Detect which cell encompasses the target text, then output its [X, Y] center coordinate. 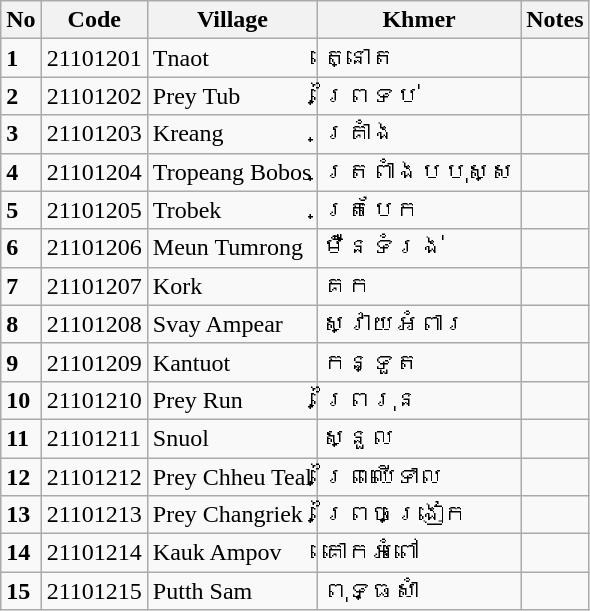
21101203 [94, 134]
15 [21, 591]
21101213 [94, 515]
គក [420, 286]
ត្នោត [420, 58]
ព្រៃរុន [420, 400]
21101202 [94, 96]
គោកអំពៅ [420, 553]
13 [21, 515]
ត្រពាំងបបុស្ស [420, 172]
Meun Tumrong [232, 248]
3 [21, 134]
10 [21, 400]
Kreang [232, 134]
ពុទ្ធសាំ [420, 591]
21101214 [94, 553]
Prey Tub [232, 96]
21101207 [94, 286]
21101212 [94, 477]
21101201 [94, 58]
ព្រៃទប់ [420, 96]
21101209 [94, 362]
Prey Run [232, 400]
21101210 [94, 400]
No [21, 20]
14 [21, 553]
កន្ទួត [420, 362]
Putth Sam [232, 591]
9 [21, 362]
Prey Chheu Teal [232, 477]
ម៉ឺនទំរង់ [420, 248]
6 [21, 248]
Village [232, 20]
1 [21, 58]
4 [21, 172]
ព្រៃចង្រៀក [420, 515]
Kork [232, 286]
21101211 [94, 438]
21101208 [94, 324]
8 [21, 324]
11 [21, 438]
ស្នួល [420, 438]
ព្រៃឈើទាល [420, 477]
ស្វាយអំពារ [420, 324]
Notes [555, 20]
2 [21, 96]
12 [21, 477]
5 [21, 210]
7 [21, 286]
Tnaot [232, 58]
Snuol [232, 438]
21101204 [94, 172]
Tropeang Bobos [232, 172]
Kauk Ampov [232, 553]
Kantuot [232, 362]
Prey Changriek [232, 515]
Code [94, 20]
21101205 [94, 210]
Trobek [232, 210]
Khmer [420, 20]
21101206 [94, 248]
21101215 [94, 591]
គ្រាំង [420, 134]
Svay Ampear [232, 324]
ត្របែក [420, 210]
